Extract the [x, y] coordinate from the center of the cell holding the provided text.  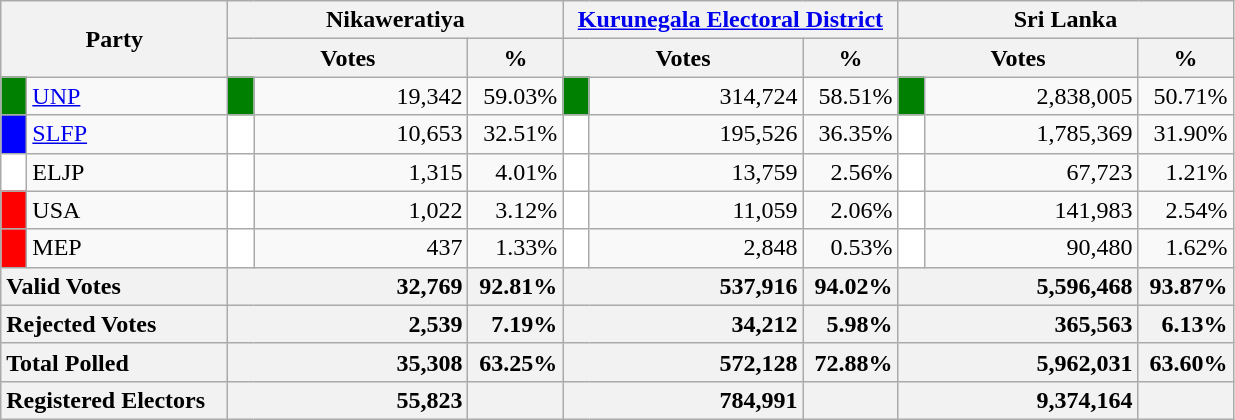
537,916 [683, 286]
MEP [128, 248]
10,653 [361, 134]
7.19% [516, 324]
32,769 [348, 286]
5,596,468 [1018, 286]
Registered Electors [114, 400]
2.54% [1186, 210]
195,526 [696, 134]
35,308 [348, 362]
55,823 [348, 400]
784,991 [683, 400]
5,962,031 [1018, 362]
141,983 [1031, 210]
2.06% [850, 210]
19,342 [361, 96]
1,022 [361, 210]
Sri Lanka [1066, 20]
365,563 [1018, 324]
72.88% [850, 362]
0.53% [850, 248]
34,212 [683, 324]
90,480 [1031, 248]
92.81% [516, 286]
572,128 [683, 362]
Nikaweratiya [396, 20]
11,059 [696, 210]
Total Polled [114, 362]
1,315 [361, 172]
63.60% [1186, 362]
Rejected Votes [114, 324]
2,838,005 [1031, 96]
2,539 [348, 324]
Party [114, 39]
67,723 [1031, 172]
2.56% [850, 172]
Kurunegala Electoral District [730, 20]
SLFP [128, 134]
36.35% [850, 134]
1.33% [516, 248]
32.51% [516, 134]
3.12% [516, 210]
93.87% [1186, 286]
5.98% [850, 324]
ELJP [128, 172]
437 [361, 248]
9,374,164 [1018, 400]
Valid Votes [114, 286]
USA [128, 210]
1.62% [1186, 248]
314,724 [696, 96]
1,785,369 [1031, 134]
1.21% [1186, 172]
2,848 [696, 248]
4.01% [516, 172]
6.13% [1186, 324]
59.03% [516, 96]
50.71% [1186, 96]
94.02% [850, 286]
58.51% [850, 96]
13,759 [696, 172]
UNP [128, 96]
63.25% [516, 362]
31.90% [1186, 134]
